Return the (x, y) coordinate for the center point of the cell that contains the specified text.  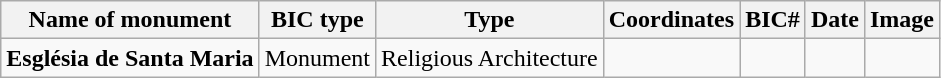
Església de Santa Maria (130, 58)
Monument (317, 58)
BIC type (317, 20)
Type (490, 20)
Image (902, 20)
BIC# (773, 20)
Religious Architecture (490, 58)
Name of monument (130, 20)
Date (834, 20)
Coordinates (671, 20)
